Return the (X, Y) coordinate for the center point of the cell that contains the specified text.  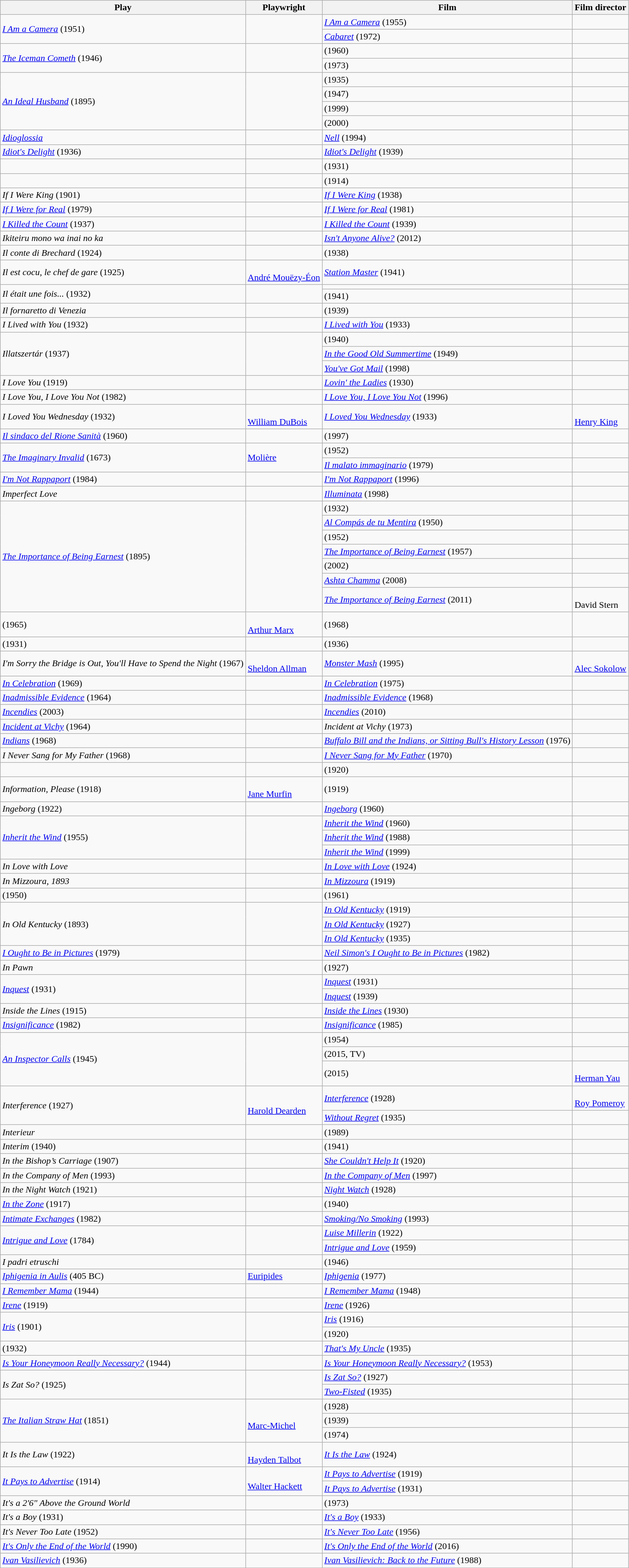
Molière (284, 458)
Iris (1916) (448, 1319)
Ashta Chamma (2008) (448, 580)
I Remember Mama (1944) (123, 1291)
In the Bishop’s Carriage (1907) (123, 1161)
Iris (1901) (123, 1327)
I'm Not Rappaport (1984) (123, 479)
(2002) (448, 566)
Illuminata (1998) (448, 494)
Jane Murfin (284, 789)
Idiot's Delight (1936) (123, 152)
Monster Mash (1995) (448, 663)
The Italian Straw Hat (1851) (123, 1421)
If I Were for Real (1979) (123, 210)
Hayden Talbot (284, 1454)
Is Zat So? (1925) (123, 1384)
If I Were for Real (1981) (448, 210)
In Love with Love (1924) (448, 866)
That's My Uncle (1935) (448, 1348)
I Am a Camera (1955) (448, 22)
It Pays to Advertise (1931) (448, 1488)
(1968) (448, 624)
Idiot's Delight (1939) (448, 152)
Playwright (284, 8)
(1938) (448, 253)
Inherit the Wind (1999) (448, 852)
You've Got Mail (1998) (448, 368)
Inherit the Wind (1960) (448, 823)
(1919) (448, 789)
In the Company of Men (1997) (448, 1175)
Il malato immaginario (1979) (448, 465)
(1961) (448, 895)
Inside the Lines (1930) (448, 1011)
I Love You, I Love You Not (1982) (123, 397)
If I Were King (1901) (123, 195)
Incendies (2010) (448, 712)
Neil Simon's I Ought to Be in Pictures (1982) (448, 953)
Interieur (123, 1132)
William DuBois (284, 416)
Two-Fisted (1935) (448, 1391)
In Mizzoura (1919) (448, 881)
It's Only the End of the World (1990) (123, 1546)
(1989) (448, 1132)
In Pawn (123, 967)
(1936) (448, 644)
In the Company of Men (1993) (123, 1175)
(1950) (123, 895)
Inherit the Wind (1988) (448, 837)
André Mouëzy-Éon (284, 272)
In the Zone (1917) (123, 1204)
(1914) (448, 181)
Smoking/No Smoking (1993) (448, 1219)
Il était une fois... (1932) (123, 294)
Ingeborg (1922) (123, 809)
(1927) (448, 967)
Iphigenia in Aulis (405 BC) (123, 1276)
I'm Not Rappaport (1996) (448, 479)
Inside the Lines (1915) (123, 1011)
Interference (1927) (123, 1105)
In the Good Old Summertime (1949) (448, 354)
I Remember Mama (1948) (448, 1291)
I Never Sang for My Father (1968) (123, 755)
Buffalo Bill and the Indians, or Sitting Bull's History Lesson (1976) (448, 741)
Ivan Vasilievich (1936) (123, 1560)
It's Only the End of the World (2016) (448, 1546)
Henry King (601, 416)
I Killed the Count (1939) (448, 224)
Iphigenia (1977) (448, 1276)
I Never Sang for My Father (1970) (448, 755)
In Love with Love (123, 866)
If I Were King (1938) (448, 195)
Is Your Honeymoon Really Necessary? (1944) (123, 1363)
It's a Boy (1933) (448, 1517)
It's a Boy (1931) (123, 1517)
An Ideal Husband (1895) (123, 101)
It's Never Too Late (1952) (123, 1532)
Il fornaretto di Venezia (123, 310)
It Pays to Advertise (1919) (448, 1474)
(1935) (448, 80)
In Old Kentucky (1935) (448, 939)
In Celebration (1975) (448, 683)
Irene (1926) (448, 1305)
(1954) (448, 1039)
Night Watch (1928) (448, 1190)
I Love You, I Love You Not (1996) (448, 397)
Isn't Anyone Alive? (2012) (448, 238)
(1928) (448, 1406)
Incident at Vichy (1973) (448, 726)
(2015, TV) (448, 1054)
(1999) (448, 108)
Il est cocu, le chef de gare (1925) (123, 272)
It Is the Law (1922) (123, 1454)
Interference (1928) (448, 1098)
Without Regret (1935) (448, 1117)
Information, Please (1918) (123, 789)
I Lived with You (1933) (448, 325)
Insignificance (1985) (448, 1025)
She Couldn't Help It (1920) (448, 1161)
Intrigue and Love (1959) (448, 1247)
Inquest (1939) (448, 996)
I padri etruschi (123, 1262)
(2015) (448, 1073)
Euripides (284, 1276)
The Iceman Cometh (1946) (123, 58)
(1960) (448, 51)
I Loved You Wednesday (1933) (448, 416)
It's a 2'6" Above the Ground World (123, 1503)
In the Night Watch (1921) (123, 1190)
Lovin' the Ladies (1930) (448, 382)
In Old Kentucky (1927) (448, 924)
I Lived with You (1932) (123, 325)
Film director (601, 8)
Walter Hackett (284, 1481)
Is Your Honeymoon Really Necessary? (1953) (448, 1363)
Arthur Marx (284, 624)
I Am a Camera (1951) (123, 29)
Incident at Vichy (1964) (123, 726)
Inadmissible Evidence (1964) (123, 698)
Is Zat So? (1927) (448, 1377)
Alec Sokolow (601, 663)
Ikiteiru mono wa inai no ka (123, 238)
Harold Dearden (284, 1105)
The Importance of Being Earnest (1957) (448, 551)
Ivan Vasilievich: Back to the Future (1988) (448, 1560)
An Inspector Calls (1945) (123, 1059)
Intimate Exchanges (1982) (123, 1219)
Insignificance (1982) (123, 1025)
Station Master (1941) (448, 272)
Imperfect Love (123, 494)
It Is the Law (1924) (448, 1454)
In Mizzoura, 1893 (123, 881)
In Celebration (1969) (123, 683)
Luise Millerin (1922) (448, 1233)
(1997) (448, 436)
(1974) (448, 1435)
The Importance of Being Earnest (1895) (123, 556)
Al Compás de tu Mentira (1950) (448, 523)
Inherit the Wind (1955) (123, 837)
The Imaginary Invalid (1673) (123, 458)
Play (123, 8)
(1947) (448, 94)
It Pays to Advertise (1914) (123, 1481)
Inadmissible Evidence (1968) (448, 698)
I Love You (1919) (123, 382)
I Killed the Count (1937) (123, 224)
In Old Kentucky (1893) (123, 924)
Indians (1968) (123, 741)
The Importance of Being Earnest (2011) (448, 599)
Marc-Michel (284, 1421)
Irene (1919) (123, 1305)
(1946) (448, 1262)
(2000) (448, 123)
Ingeborg (1960) (448, 809)
(1965) (123, 624)
Interim (1940) (123, 1146)
In Old Kentucky (1919) (448, 909)
Cabaret (1972) (448, 36)
I'm Sorry the Bridge is Out, You'll Have to Spend the Night (1967) (123, 663)
Il sindaco del Rione Sanità (1960) (123, 436)
David Stern (601, 599)
It's Never Too Late (1956) (448, 1532)
Nell (1994) (448, 137)
Herman Yau (601, 1073)
Roy Pomeroy (601, 1098)
Film (448, 8)
Illatszertár (1937) (123, 354)
Il conte di Brechard (1924) (123, 253)
Idioglossia (123, 137)
Intrigue and Love (1784) (123, 1240)
Sheldon Allman (284, 663)
Incendies (2003) (123, 712)
I Ought to Be in Pictures (1979) (123, 953)
I Loved You Wednesday (1932) (123, 416)
